Pinpoint the cell where the given text exists, returning its (x, y) midpoint coordinate. 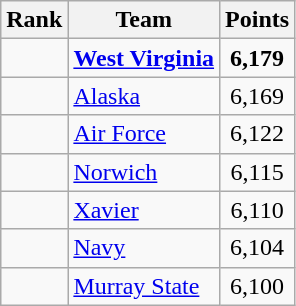
6,122 (258, 134)
Murray State (144, 286)
Navy (144, 248)
6,110 (258, 210)
6,179 (258, 58)
Points (258, 20)
West Virginia (144, 58)
6,104 (258, 248)
Alaska (144, 96)
Xavier (144, 210)
6,169 (258, 96)
Air Force (144, 134)
6,115 (258, 172)
Rank (34, 20)
Norwich (144, 172)
Team (144, 20)
6,100 (258, 286)
